Return the (x, y) coordinate for the center point of the cell that contains the specified text.  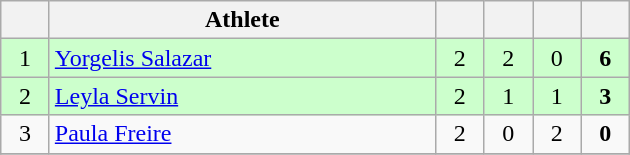
Athlete (242, 20)
Leyla Servin (242, 96)
Paula Freire (242, 134)
6 (606, 58)
Yorgelis Salazar (242, 58)
